Search for the cell housing the specified text and yield its (x, y) center coordinate. 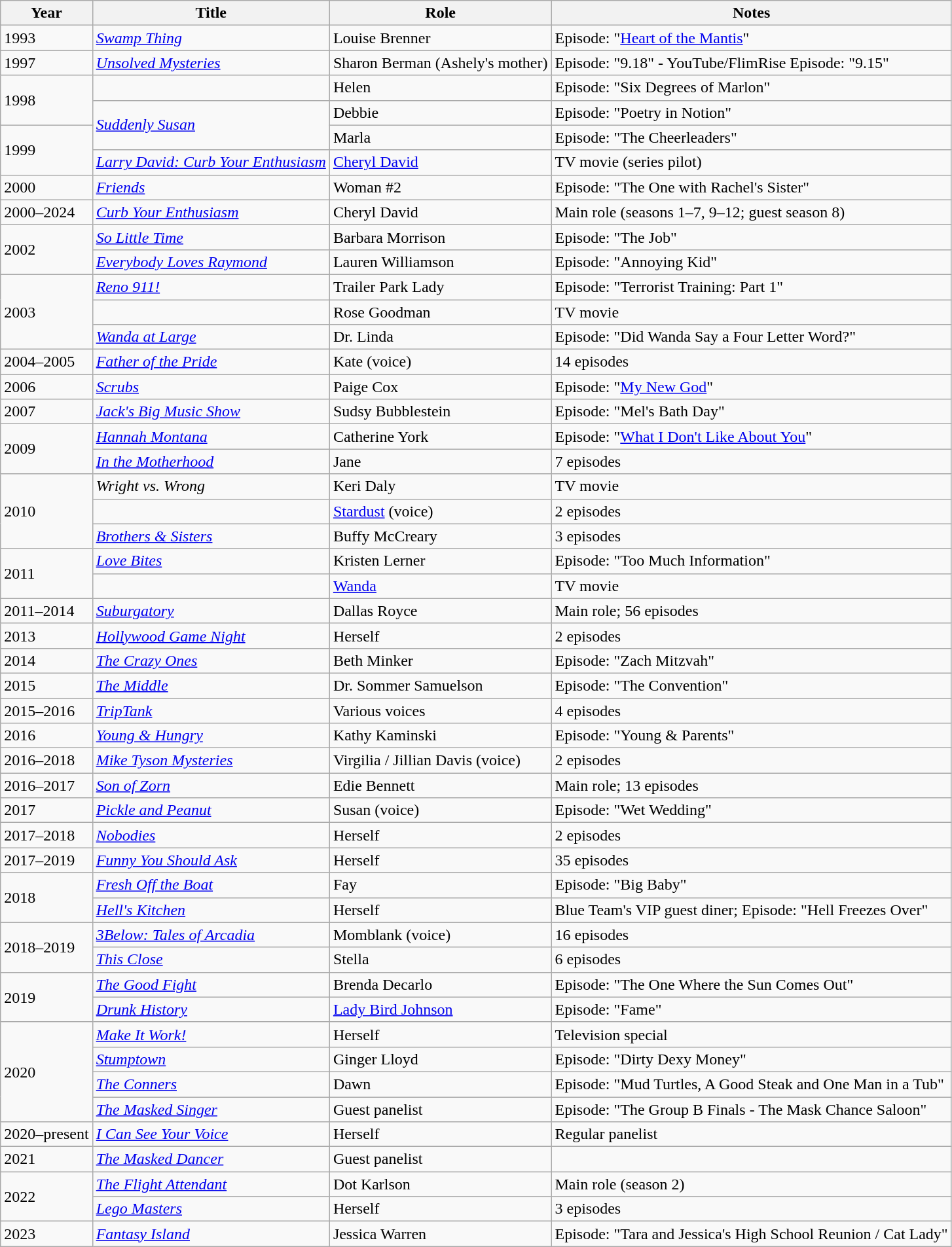
Dallas Royce (440, 611)
Wanda (440, 586)
2020 (46, 1072)
Friends (211, 187)
Dr. Linda (440, 337)
Swamp Thing (211, 38)
2002 (46, 249)
TV movie (series pilot) (752, 162)
Lady Bird Johnson (440, 1009)
6 episodes (752, 960)
Momblank (voice) (440, 935)
2006 (46, 387)
Brothers & Sisters (211, 536)
2016–2017 (46, 786)
2015–2016 (46, 710)
Title (211, 13)
Reno 911! (211, 287)
Television special (752, 1034)
Episode: "Wet Wedding" (752, 810)
Funny You Should Ask (211, 860)
2000–2024 (46, 212)
Mike Tyson Mysteries (211, 761)
Buffy McCreary (440, 536)
Make It Work! (211, 1034)
Hannah Montana (211, 437)
Barbara Morrison (440, 237)
1998 (46, 100)
14 episodes (752, 362)
Episode: "9.18" - YouTube/FlimRise Episode: "9.15" (752, 63)
This Close (211, 960)
Hollywood Game Night (211, 636)
2017 (46, 810)
Episode: "Poetry in Notion" (752, 113)
Father of the Pride (211, 362)
2000 (46, 187)
The Conners (211, 1084)
2011–2014 (46, 611)
Fay (440, 885)
2019 (46, 997)
Beth Minker (440, 660)
3Below: Tales of Arcadia (211, 935)
Episode: "Mud Turtles, A Good Steak and One Man in a Tub" (752, 1084)
Woman #2 (440, 187)
35 episodes (752, 860)
Everybody Loves Raymond (211, 262)
Jessica Warren (440, 1234)
Regular panelist (752, 1134)
Kathy Kaminski (440, 736)
2003 (46, 312)
1997 (46, 63)
Kate (voice) (440, 362)
Scrubs (211, 387)
Love Bites (211, 561)
Episode: "Dirty Dexy Money" (752, 1059)
Various voices (440, 710)
Virgilia / Jillian Davis (voice) (440, 761)
2018–2019 (46, 947)
2016–2018 (46, 761)
Episode: "Did Wanda Say a Four Letter Word?" (752, 337)
2020–present (46, 1134)
Helen (440, 88)
Notes (752, 13)
The Crazy Ones (211, 660)
Drunk History (211, 1009)
TripTank (211, 710)
Dawn (440, 1084)
In the Motherhood (211, 461)
Catherine York (440, 437)
16 episodes (752, 935)
2014 (46, 660)
Young & Hungry (211, 736)
Episode: "Six Degrees of Marlon" (752, 88)
Curb Your Enthusiasm (211, 212)
Sudsy Bubblestein (440, 412)
Episode: "The One with Rachel's Sister" (752, 187)
Suburgatory (211, 611)
2021 (46, 1159)
Larry David: Curb Your Enthusiasm (211, 162)
Nobodies (211, 835)
Episode: "Fame" (752, 1009)
4 episodes (752, 710)
Episode: "Heart of the Mantis" (752, 38)
Episode: "Zach Mitzvah" (752, 660)
2017–2018 (46, 835)
Jack's Big Music Show (211, 412)
Role (440, 13)
Episode: "Annoying Kid" (752, 262)
Fantasy Island (211, 1234)
The Middle (211, 685)
Wanda at Large (211, 337)
Wright vs. Wrong (211, 486)
Main role; 56 episodes (752, 611)
Episode: "Tara and Jessica's High School Reunion / Cat Lady" (752, 1234)
Main role; 13 episodes (752, 786)
Episode: "The One Where the Sun Comes Out" (752, 985)
Lauren Williamson (440, 262)
Episode: "The Group B Finals - The Mask Chance Saloon" (752, 1110)
2015 (46, 685)
2004–2005 (46, 362)
Year (46, 13)
Episode: "The Cheerleaders" (752, 137)
Episode: "The Convention" (752, 685)
Sharon Berman (Ashely's mother) (440, 63)
Episode: "What I Don't Like About You" (752, 437)
Dr. Sommer Samuelson (440, 685)
Unsolved Mysteries (211, 63)
Marla (440, 137)
Susan (voice) (440, 810)
Pickle and Peanut (211, 810)
Edie Bennett (440, 786)
Brenda Decarlo (440, 985)
2023 (46, 1234)
Fresh Off the Boat (211, 885)
7 episodes (752, 461)
Dot Karlson (440, 1184)
2022 (46, 1197)
Stumptown (211, 1059)
2018 (46, 897)
Jane (440, 461)
Episode: "Young & Parents" (752, 736)
Episode: "Too Much Information" (752, 561)
1993 (46, 38)
Episode: "The Job" (752, 237)
Trailer Park Lady (440, 287)
2011 (46, 573)
Episode: "My New God" (752, 387)
Suddenly Susan (211, 125)
Louise Brenner (440, 38)
Episode: "Big Baby" (752, 885)
Main role (seasons 1–7, 9–12; guest season 8) (752, 212)
So Little Time (211, 237)
The Masked Dancer (211, 1159)
I Can See Your Voice (211, 1134)
Episode: "Mel's Bath Day" (752, 412)
Debbie (440, 113)
Blue Team's VIP guest diner; Episode: "Hell Freezes Over" (752, 910)
1999 (46, 150)
The Masked Singer (211, 1110)
Ginger Lloyd (440, 1059)
2009 (46, 449)
The Good Fight (211, 985)
2017–2019 (46, 860)
2013 (46, 636)
Son of Zorn (211, 786)
Kristen Lerner (440, 561)
Keri Daly (440, 486)
2016 (46, 736)
2010 (46, 511)
Paige Cox (440, 387)
Rose Goodman (440, 312)
Hell's Kitchen (211, 910)
Stardust (voice) (440, 511)
The Flight Attendant (211, 1184)
Main role (season 2) (752, 1184)
2007 (46, 412)
Stella (440, 960)
Lego Masters (211, 1209)
Episode: "Terrorist Training: Part 1" (752, 287)
